Return the [X, Y] coordinate for the center point of the cell that contains the specified text.  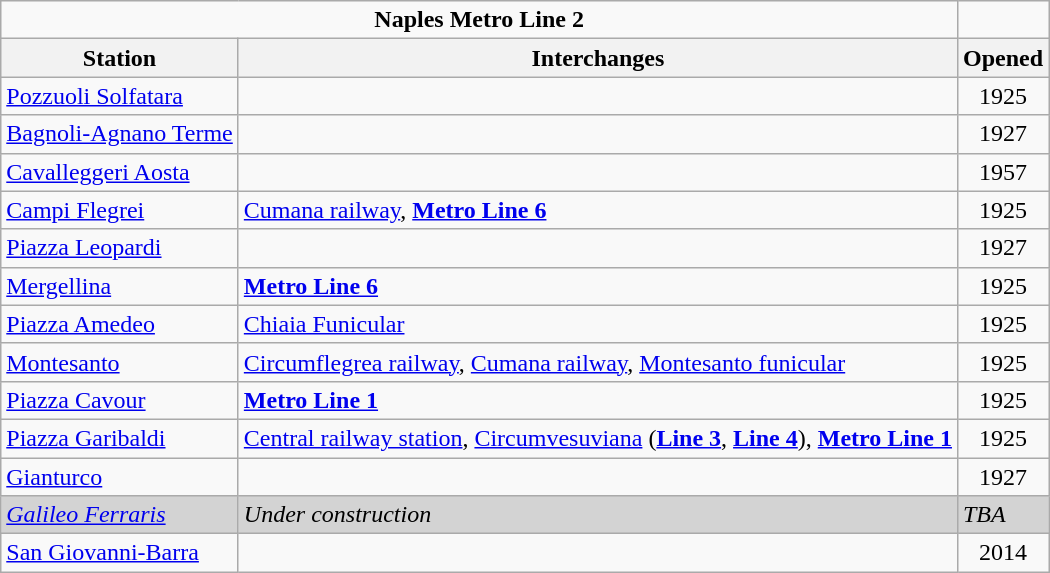
Piazza Garibaldi [120, 438]
Pozzuoli Solfatara [120, 96]
Mergellina [120, 286]
Central railway station, Circumvesuviana (Line 3, Line 4), Metro Line 1 [598, 438]
Interchanges [598, 58]
Piazza Amedeo [120, 324]
Campi Flegrei [120, 210]
Metro Line 6 [598, 286]
Piazza Cavour [120, 400]
Cumana railway, Metro Line 6 [598, 210]
San Giovanni-Barra [120, 553]
Under construction [598, 515]
Piazza Leopardi [120, 248]
Station [120, 58]
Naples Metro Line 2 [480, 20]
2014 [1002, 553]
1957 [1002, 172]
Metro Line 1 [598, 400]
TBA [1002, 515]
Bagnoli-Agnano Terme [120, 134]
Chiaia Funicular [598, 324]
Circumflegrea railway, Cumana railway, Montesanto funicular [598, 362]
Gianturco [120, 477]
Opened [1002, 58]
Cavalleggeri Aosta [120, 172]
Montesanto [120, 362]
Galileo Ferraris [120, 515]
